Capture the cell that displays the provided text and extract its [x, y] central coordinate. 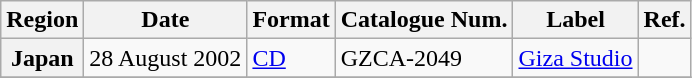
Date [166, 20]
Japan [42, 58]
Label [576, 20]
Catalogue Num. [424, 20]
Giza Studio [576, 58]
GZCA-2049 [424, 58]
Region [42, 20]
CD [291, 58]
28 August 2002 [166, 58]
Format [291, 20]
Ref. [664, 20]
